Capture the cell that displays the provided text and extract its [X, Y] central coordinate. 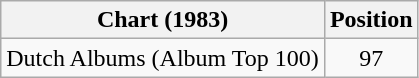
Chart (1983) [163, 20]
97 [371, 58]
Dutch Albums (Album Top 100) [163, 58]
Position [371, 20]
